Output the [x, y] coordinate of the center of the cell containing the given text.  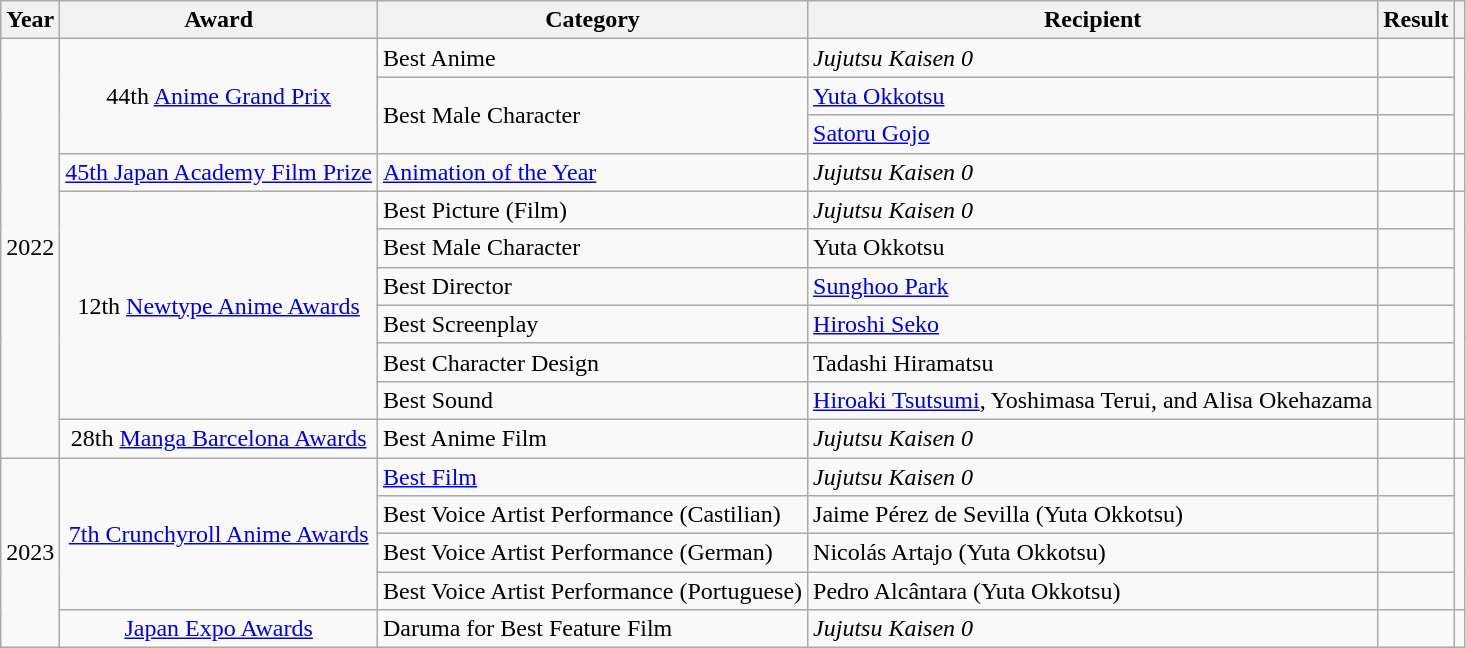
Animation of the Year [592, 172]
Best Anime Film [592, 438]
Best Voice Artist Performance (Portuguese) [592, 591]
28th Manga Barcelona Awards [219, 438]
Best Director [592, 286]
Award [219, 20]
Jaime Pérez de Sevilla (Yuta Okkotsu) [1093, 515]
12th Newtype Anime Awards [219, 305]
Hiroshi Seko [1093, 324]
Year [30, 20]
Pedro Alcântara (Yuta Okkotsu) [1093, 591]
Best Film [592, 477]
7th Crunchyroll Anime Awards [219, 534]
2023 [30, 553]
Sunghoo Park [1093, 286]
Best Picture (Film) [592, 210]
44th Anime Grand Prix [219, 96]
Best Character Design [592, 362]
Japan Expo Awards [219, 629]
Tadashi Hiramatsu [1093, 362]
Recipient [1093, 20]
Hiroaki Tsutsumi, Yoshimasa Terui, and Alisa Okehazama [1093, 400]
Result [1416, 20]
Satoru Gojo [1093, 134]
Best Voice Artist Performance (Castilian) [592, 515]
45th Japan Academy Film Prize [219, 172]
2022 [30, 248]
Best Voice Artist Performance (German) [592, 553]
Best Screenplay [592, 324]
Best Anime [592, 58]
Category [592, 20]
Nicolás Artajo (Yuta Okkotsu) [1093, 553]
Best Sound [592, 400]
Daruma for Best Feature Film [592, 629]
